From the cell containing the given text, extract its center point as (X, Y) coordinate. 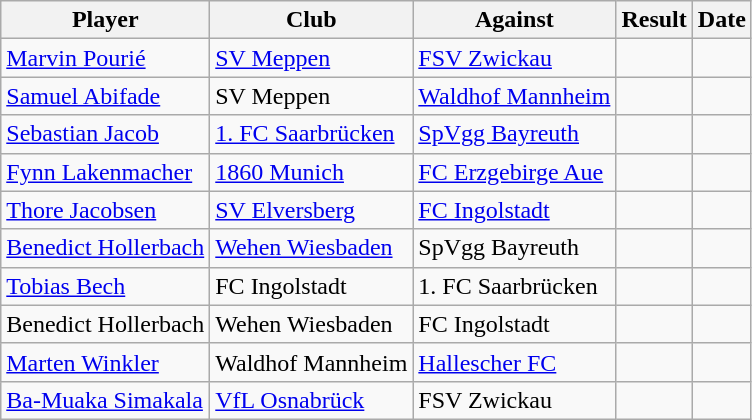
Club (312, 20)
Result (654, 20)
Fynn Lakenmacher (106, 172)
Date (722, 20)
1860 Munich (312, 172)
Marvin Pourié (106, 58)
Against (514, 20)
Thore Jacobsen (106, 210)
Ba-Muaka Simakala (106, 400)
FC Erzgebirge Aue (514, 172)
VfL Osnabrück (312, 400)
SV Elversberg (312, 210)
Player (106, 20)
Sebastian Jacob (106, 134)
Hallescher FC (514, 362)
Tobias Bech (106, 286)
Samuel Abifade (106, 96)
Marten Winkler (106, 362)
